Output the [x, y] coordinate of the center of the cell containing the given text.  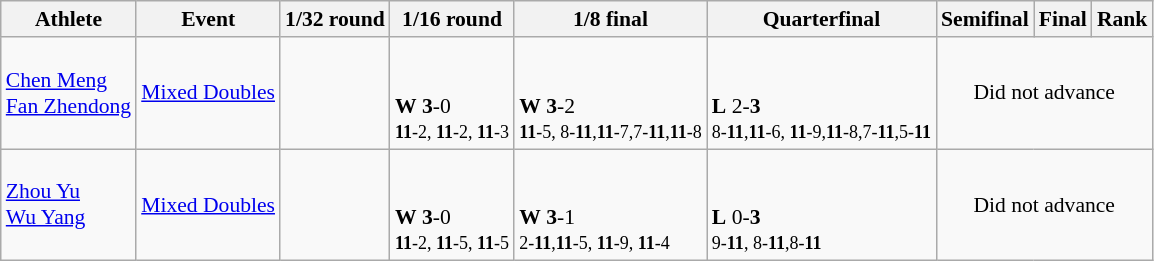
Semifinal [985, 19]
L 2-38-11,11-6, 11-9,11-8,7-11,5-11 [822, 93]
Event [208, 19]
Chen MengFan Zhendong [68, 93]
W 3-211-5, 8-11,11-7,7-11,11-8 [610, 93]
Rank [1122, 19]
W 3-12-11,11-5, 11-9, 11-4 [610, 205]
1/16 round [452, 19]
W 3-011-2, 11-2, 11-3 [452, 93]
Athlete [68, 19]
1/32 round [335, 19]
Zhou YuWu Yang [68, 205]
Quarterfinal [822, 19]
1/8 final [610, 19]
W 3-011-2, 11-5, 11-5 [452, 205]
Final [1063, 19]
L 0-39-11, 8-11,8-11 [822, 205]
